Search for the cell housing the specified text and yield its (X, Y) center coordinate. 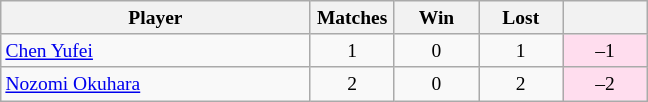
Lost (521, 18)
Nozomi Okuhara (156, 84)
Win (436, 18)
–1 (605, 50)
Chen Yufei (156, 50)
Player (156, 18)
Matches (352, 18)
–2 (605, 84)
